Determine the [x, y] coordinate at the center of the cell enclosing the given text.  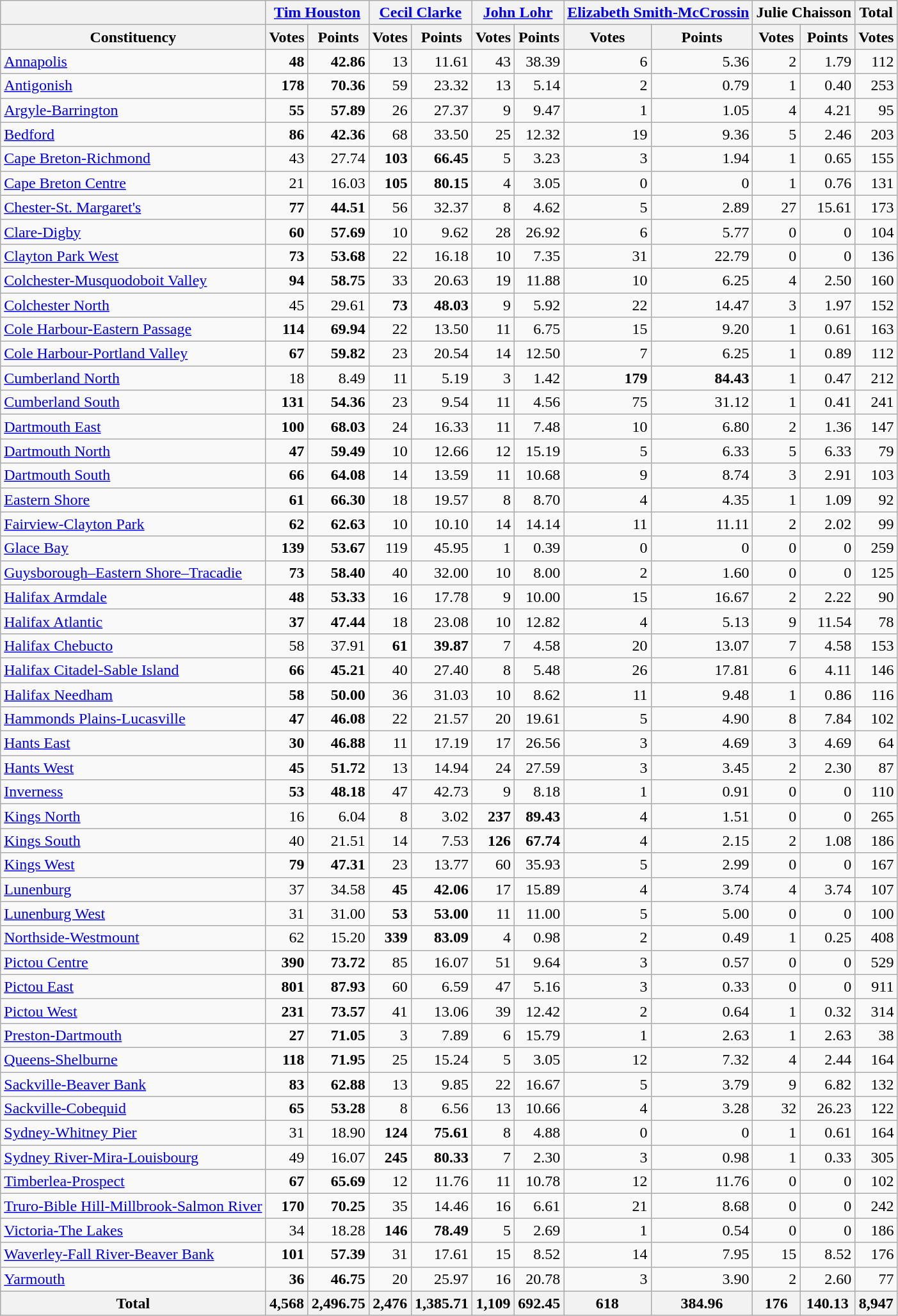
83.09 [442, 938]
90 [876, 597]
78 [876, 621]
47.44 [338, 621]
62.88 [338, 1084]
Halifax Armdale [133, 597]
21.57 [442, 719]
Yarmouth [133, 1279]
0.32 [828, 1011]
13.59 [442, 475]
618 [607, 1303]
59.49 [338, 451]
390 [287, 962]
25.97 [442, 1279]
Fairview-Clayton Park [133, 524]
12.42 [539, 1011]
17.78 [442, 597]
48.18 [338, 792]
0.76 [828, 183]
314 [876, 1011]
6.80 [702, 427]
1.94 [702, 159]
139 [287, 548]
Lunenburg West [133, 914]
0.40 [828, 86]
1.05 [702, 110]
41 [390, 1011]
339 [390, 938]
Sackville-Beaver Bank [133, 1084]
6.56 [442, 1109]
19.61 [539, 719]
8.18 [539, 792]
9.64 [539, 962]
408 [876, 938]
Argyle-Barrington [133, 110]
Northside-Westmount [133, 938]
0.47 [828, 378]
15.24 [442, 1059]
170 [287, 1206]
39 [493, 1011]
65 [287, 1109]
33 [390, 280]
54.36 [338, 402]
Sackville-Cobequid [133, 1109]
22.79 [702, 256]
153 [876, 646]
5.92 [539, 305]
23.32 [442, 86]
42.73 [442, 792]
155 [876, 159]
Glace Bay [133, 548]
10.10 [442, 524]
1.36 [828, 427]
16.18 [442, 256]
8.00 [539, 573]
152 [876, 305]
49 [287, 1157]
13.07 [702, 646]
237 [493, 816]
58.40 [338, 573]
Inverness [133, 792]
71.05 [338, 1035]
9.54 [442, 402]
8.62 [539, 694]
Cecil Clarke [420, 13]
1.09 [828, 500]
3.45 [702, 768]
Tim Houston [317, 13]
58.75 [338, 280]
27.59 [539, 768]
Kings West [133, 865]
4.88 [539, 1133]
38 [876, 1035]
104 [876, 232]
32 [776, 1109]
59 [390, 86]
Dartmouth North [133, 451]
Timberlea-Prospect [133, 1182]
107 [876, 889]
14.94 [442, 768]
14.46 [442, 1206]
17.61 [442, 1255]
5.36 [702, 61]
6.75 [539, 329]
73.72 [338, 962]
3.23 [539, 159]
99 [876, 524]
305 [876, 1157]
Truro-Bible Hill-Millbrook-Salmon River [133, 1206]
10.78 [539, 1182]
384.96 [702, 1303]
12.82 [539, 621]
6.04 [338, 816]
78.49 [442, 1230]
5.16 [539, 987]
1,385.71 [442, 1303]
70.36 [338, 86]
2.02 [828, 524]
94 [287, 280]
Kings South [133, 841]
Cape Breton-Richmond [133, 159]
Preston-Dartmouth [133, 1035]
5.19 [442, 378]
13.50 [442, 329]
33.50 [442, 134]
46.08 [338, 719]
2.22 [828, 597]
0.79 [702, 86]
80.33 [442, 1157]
Colchester North [133, 305]
Julie Chaisson [804, 13]
Cole Harbour-Eastern Passage [133, 329]
45.21 [338, 670]
6.59 [442, 987]
11.88 [539, 280]
11.61 [442, 61]
37.91 [338, 646]
11.00 [539, 914]
35.93 [539, 865]
5.14 [539, 86]
1.60 [702, 573]
10.68 [539, 475]
2.50 [828, 280]
59.82 [338, 354]
259 [876, 548]
20.54 [442, 354]
801 [287, 987]
12.32 [539, 134]
23.08 [442, 621]
529 [876, 962]
125 [876, 573]
Antigonish [133, 86]
13.06 [442, 1011]
57.69 [338, 232]
116 [876, 694]
Hammonds Plains-Lucasville [133, 719]
26.92 [539, 232]
7.48 [539, 427]
70.25 [338, 1206]
118 [287, 1059]
95 [876, 110]
2.91 [828, 475]
68 [390, 134]
9.47 [539, 110]
7.89 [442, 1035]
114 [287, 329]
12.50 [539, 354]
15.89 [539, 889]
13.77 [442, 865]
3.79 [702, 1084]
15.79 [539, 1035]
7.95 [702, 1255]
Elizabeth Smith-McCrossin [658, 13]
34 [287, 1230]
6.82 [828, 1084]
21.51 [338, 841]
38.39 [539, 61]
50.00 [338, 694]
163 [876, 329]
46.75 [338, 1279]
212 [876, 378]
53.00 [442, 914]
4.90 [702, 719]
7.32 [702, 1059]
Halifax Chebucto [133, 646]
Kings North [133, 816]
29.61 [338, 305]
45.95 [442, 548]
55 [287, 110]
11.11 [702, 524]
105 [390, 183]
4,568 [287, 1303]
71.95 [338, 1059]
0.57 [702, 962]
15.19 [539, 451]
5.00 [702, 914]
5.48 [539, 670]
15.20 [338, 938]
83 [287, 1084]
5.13 [702, 621]
17.81 [702, 670]
27.40 [442, 670]
124 [390, 1133]
4.35 [702, 500]
18.90 [338, 1133]
Cape Breton Centre [133, 183]
Cumberland South [133, 402]
173 [876, 207]
265 [876, 816]
32.37 [442, 207]
27.37 [442, 110]
Queens-Shelburne [133, 1059]
10.66 [539, 1109]
Sydney-Whitney Pier [133, 1133]
Halifax Needham [133, 694]
27.74 [338, 159]
65.69 [338, 1182]
0.41 [828, 402]
3.28 [702, 1109]
56 [390, 207]
1,109 [493, 1303]
245 [390, 1157]
Eastern Shore [133, 500]
4.56 [539, 402]
160 [876, 280]
Guysborough–Eastern Shore–Tracadie [133, 573]
0.91 [702, 792]
7.84 [828, 719]
12.66 [442, 451]
241 [876, 402]
231 [287, 1011]
122 [876, 1109]
26.23 [828, 1109]
20.78 [539, 1279]
8.70 [539, 500]
87 [876, 768]
9.48 [702, 694]
9.20 [702, 329]
9.85 [442, 1084]
4.11 [828, 670]
136 [876, 256]
6.61 [539, 1206]
75.61 [442, 1133]
Chester-St. Margaret's [133, 207]
16.03 [338, 183]
7.35 [539, 256]
53.28 [338, 1109]
75 [607, 402]
692.45 [539, 1303]
86 [287, 134]
147 [876, 427]
Pictou Centre [133, 962]
2,496.75 [338, 1303]
31.03 [442, 694]
18.28 [338, 1230]
4.62 [539, 207]
5.77 [702, 232]
1.08 [828, 841]
8,947 [876, 1303]
34.58 [338, 889]
67.74 [539, 841]
Hants West [133, 768]
31.12 [702, 402]
253 [876, 86]
110 [876, 792]
Cumberland North [133, 378]
Annapolis [133, 61]
87.93 [338, 987]
911 [876, 987]
2.99 [702, 865]
Halifax Citadel-Sable Island [133, 670]
16.33 [442, 427]
84.43 [702, 378]
42.86 [338, 61]
Pictou West [133, 1011]
10.00 [539, 597]
0.64 [702, 1011]
46.88 [338, 743]
Dartmouth South [133, 475]
31.00 [338, 914]
19.57 [442, 500]
9.36 [702, 134]
14.47 [702, 305]
Clare-Digby [133, 232]
2.44 [828, 1059]
73.57 [338, 1011]
7.53 [442, 841]
62.63 [338, 524]
0.49 [702, 938]
15.61 [828, 207]
85 [390, 962]
Waverley-Fall River-Beaver Bank [133, 1255]
0.25 [828, 938]
203 [876, 134]
11.54 [828, 621]
8.74 [702, 475]
2.60 [828, 1279]
57.89 [338, 110]
80.15 [442, 183]
51.72 [338, 768]
101 [287, 1255]
35 [390, 1206]
Clayton Park West [133, 256]
119 [390, 548]
Constituency [133, 37]
53.33 [338, 597]
53.68 [338, 256]
42.06 [442, 889]
Bedford [133, 134]
140.13 [828, 1303]
2,476 [390, 1303]
53.67 [338, 548]
51 [493, 962]
48.03 [442, 305]
Cole Harbour-Portland Valley [133, 354]
126 [493, 841]
132 [876, 1084]
178 [287, 86]
Sydney River-Mira-Louisbourg [133, 1157]
8.49 [338, 378]
89.43 [539, 816]
0.39 [539, 548]
2.89 [702, 207]
14.14 [539, 524]
68.03 [338, 427]
47.31 [338, 865]
69.94 [338, 329]
3.02 [442, 816]
66.30 [338, 500]
32.00 [442, 573]
9.62 [442, 232]
66.45 [442, 159]
2.15 [702, 841]
179 [607, 378]
64 [876, 743]
1.42 [539, 378]
0.54 [702, 1230]
2.46 [828, 134]
Victoria-The Lakes [133, 1230]
242 [876, 1206]
1.97 [828, 305]
2.69 [539, 1230]
30 [287, 743]
0.86 [828, 694]
1.51 [702, 816]
92 [876, 500]
1.79 [828, 61]
42.36 [338, 134]
44.51 [338, 207]
Lunenburg [133, 889]
39.87 [442, 646]
8.68 [702, 1206]
John Lohr [517, 13]
Hants East [133, 743]
4.21 [828, 110]
26.56 [539, 743]
167 [876, 865]
Colchester-Musquodoboit Valley [133, 280]
0.89 [828, 354]
64.08 [338, 475]
3.90 [702, 1279]
17.19 [442, 743]
20.63 [442, 280]
Pictou East [133, 987]
28 [493, 232]
0.65 [828, 159]
57.39 [338, 1255]
Halifax Atlantic [133, 621]
Dartmouth East [133, 427]
